Find where the given text appears and provide that cell's center as (X, Y) coordinate. 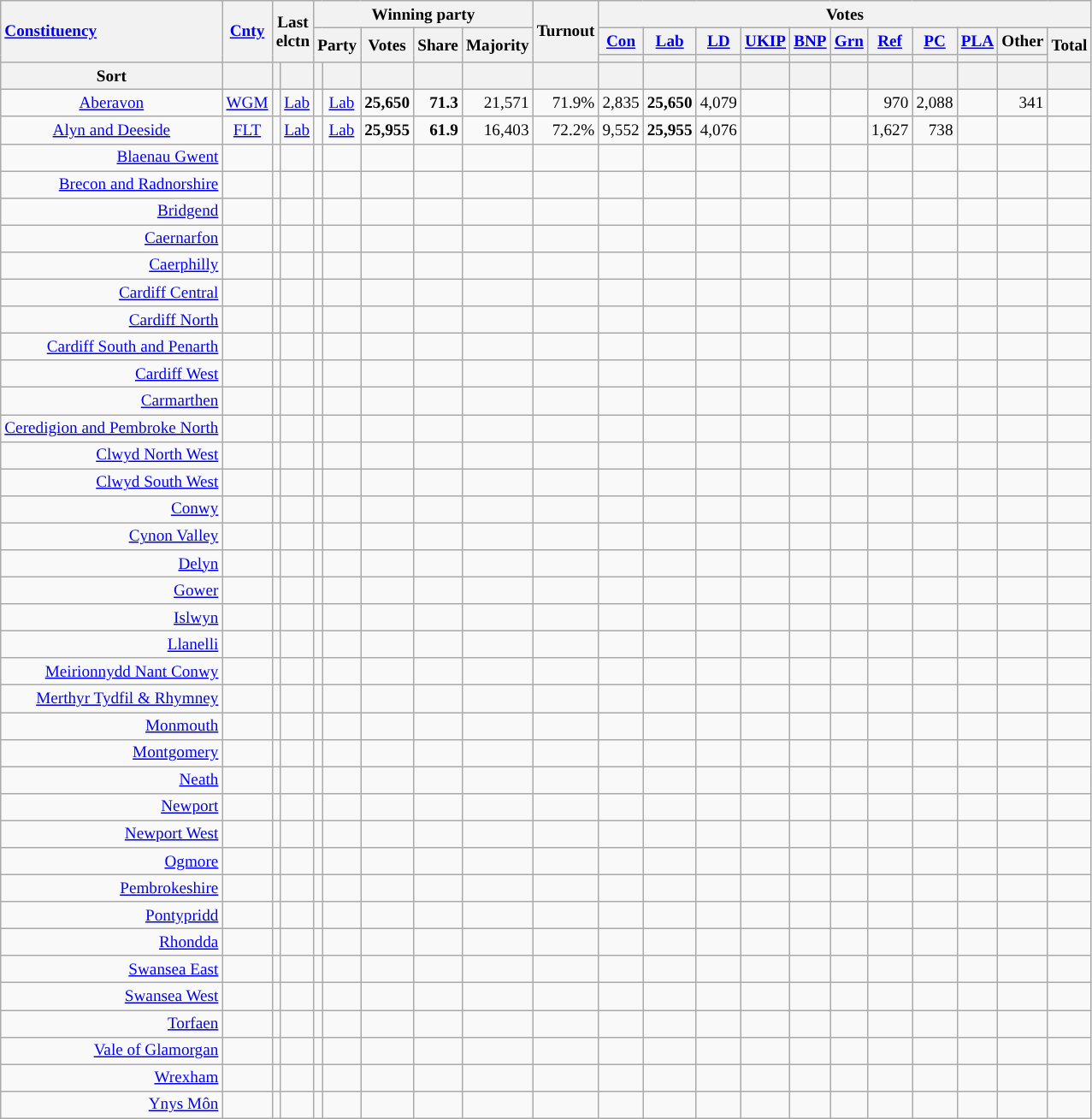
Ref (889, 41)
Alyn and Deeside (111, 130)
61.9 (438, 130)
Cardiff North (111, 320)
71.3 (438, 104)
Wrexham (111, 1078)
Cardiff West (111, 374)
Other (1023, 41)
4,076 (718, 130)
Clwyd North West (111, 455)
Grn (848, 41)
Party (337, 44)
Gower (111, 590)
72.2% (566, 130)
Pembrokeshire (111, 888)
Caerphilly (111, 265)
PLA (977, 41)
Cardiff Central (111, 293)
Carmarthen (111, 401)
71.9% (566, 104)
Vale of Glamorgan (111, 1051)
FLT (247, 130)
UKIP (764, 41)
Clwyd South West (111, 483)
Blaenau Gwent (111, 157)
Cynon Valley (111, 536)
Meirionnydd Nant Conwy (111, 672)
BNP (811, 41)
Lastelctn (292, 32)
4,079 (718, 104)
Merthyr Tydfil & Rhymney (111, 699)
Delyn (111, 563)
21,571 (498, 104)
Con (621, 41)
LD (718, 41)
Rhondda (111, 942)
WGM (247, 104)
Ogmore (111, 861)
2,835 (621, 104)
Brecon and Radnorshire (111, 185)
Cardiff South and Penarth (111, 346)
16,403 (498, 130)
Majority (498, 44)
Cnty (247, 32)
Bridgend (111, 211)
341 (1023, 104)
Neath (111, 780)
Turnout (566, 32)
Conwy (111, 509)
Newport (111, 807)
Sort (111, 76)
Aberavon (111, 104)
Pontypridd (111, 915)
Llanelli (111, 644)
Total (1069, 44)
Constituency (111, 32)
Ynys Môn (111, 1104)
1,627 (889, 130)
PC (935, 41)
Montgomery (111, 753)
Swansea East (111, 969)
970 (889, 104)
Newport West (111, 834)
Monmouth (111, 725)
Torfaen (111, 1023)
Ceredigion and Pembroke North (111, 428)
738 (935, 130)
Winning party (423, 15)
Share (438, 44)
9,552 (621, 130)
Islwyn (111, 618)
Swansea West (111, 997)
2,088 (935, 104)
Caernarfon (111, 239)
